Locate the cell with the specified text and output its (x, y) center coordinate. 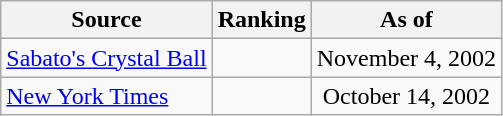
October 14, 2002 (406, 96)
New York Times (106, 96)
Sabato's Crystal Ball (106, 58)
Ranking (262, 20)
As of (406, 20)
November 4, 2002 (406, 58)
Source (106, 20)
